Determine the (X, Y) coordinate at the center of the cell enclosing the given text.  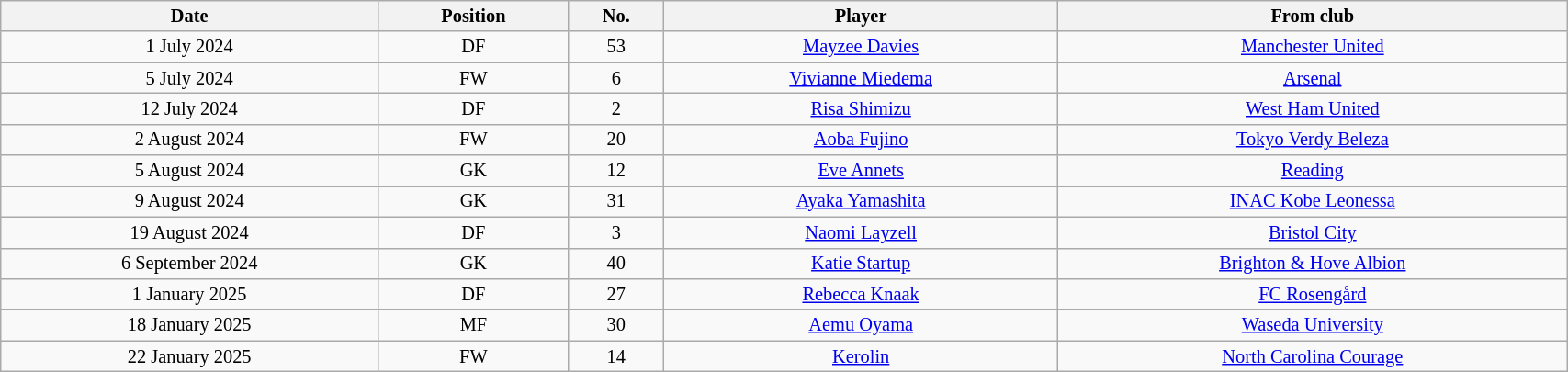
Bristol City (1313, 232)
31 (615, 201)
Mayzee Davies (861, 47)
Katie Startup (861, 264)
22 January 2025 (189, 356)
2 (615, 108)
Kerolin (861, 356)
19 August 2024 (189, 232)
18 January 2025 (189, 325)
30 (615, 325)
From club (1313, 16)
14 (615, 356)
Aoba Fujino (861, 140)
MF (474, 325)
West Ham United (1313, 108)
Arsenal (1313, 78)
Player (861, 16)
5 August 2024 (189, 171)
Aemu Oyama (861, 325)
1 January 2025 (189, 294)
Ayaka Yamashita (861, 201)
20 (615, 140)
5 July 2024 (189, 78)
2 August 2024 (189, 140)
Rebecca Knaak (861, 294)
Naomi Layzell (861, 232)
6 September 2024 (189, 264)
27 (615, 294)
INAC Kobe Leonessa (1313, 201)
Manchester United (1313, 47)
9 August 2024 (189, 201)
Waseda University (1313, 325)
Risa Shimizu (861, 108)
Vivianne Miedema (861, 78)
FC Rosengård (1313, 294)
No. (615, 16)
6 (615, 78)
1 July 2024 (189, 47)
Date (189, 16)
12 (615, 171)
53 (615, 47)
Tokyo Verdy Beleza (1313, 140)
40 (615, 264)
3 (615, 232)
Brighton & Hove Albion (1313, 264)
12 July 2024 (189, 108)
Position (474, 16)
Reading (1313, 171)
Eve Annets (861, 171)
North Carolina Courage (1313, 356)
